Find where the given text appears and provide that cell's center as (x, y) coordinate. 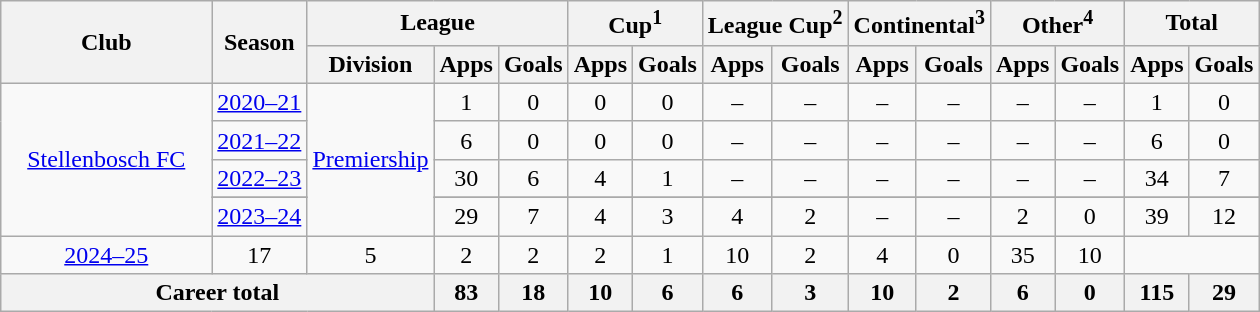
Cup1 (635, 24)
Career total (218, 293)
Division (370, 64)
39 (1157, 217)
League (438, 24)
115 (1157, 293)
2023–24 (260, 217)
2021–22 (260, 140)
2020–21 (260, 102)
5 (370, 255)
83 (466, 293)
2022–23 (260, 178)
35 (1022, 255)
17 (260, 255)
18 (533, 293)
Total (1192, 24)
2024–25 (106, 255)
Season (260, 42)
Club (106, 42)
Premiership (370, 159)
League Cup2 (775, 24)
30 (466, 178)
12 (1224, 217)
Continental3 (919, 24)
Stellenbosch FC (106, 159)
Other4 (1057, 24)
34 (1157, 178)
